For the text-containing cell, return its midpoint in [X, Y] coordinate format. 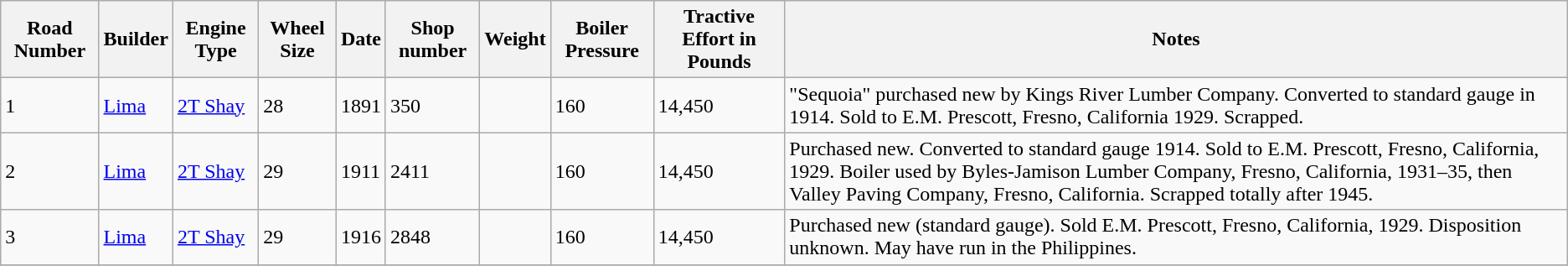
Boiler Pressure [601, 39]
1911 [360, 171]
"Sequoia" purchased new by Kings River Lumber Company. Converted to standard gauge in 1914. Sold to E.M. Prescott, Fresno, California 1929. Scrapped. [1176, 106]
Engine Type [215, 39]
2411 [432, 171]
Notes [1176, 39]
1916 [360, 237]
Date [360, 39]
3 [50, 237]
350 [432, 106]
1891 [360, 106]
Purchased new (standard gauge). Sold E.M. Prescott, Fresno, California, 1929. Disposition unknown. May have run in the Philippines. [1176, 237]
Shop number [432, 39]
Weight [515, 39]
Road Number [50, 39]
Wheel Size [298, 39]
2848 [432, 237]
1 [50, 106]
28 [298, 106]
Builder [136, 39]
2 [50, 171]
Tractive Effort in Pounds [719, 39]
